Return the [X, Y] coordinate for the center point of the cell that contains the specified text.  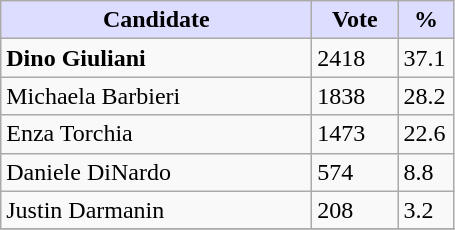
1473 [355, 134]
574 [355, 172]
Enza Torchia [156, 134]
Vote [355, 20]
Daniele DiNardo [156, 172]
Justin Darmanin [156, 210]
22.6 [426, 134]
Dino Giuliani [156, 58]
Michaela Barbieri [156, 96]
2418 [355, 58]
1838 [355, 96]
Candidate [156, 20]
208 [355, 210]
% [426, 20]
28.2 [426, 96]
3.2 [426, 210]
8.8 [426, 172]
37.1 [426, 58]
